Return (x, y) of the center of cell containing provided text 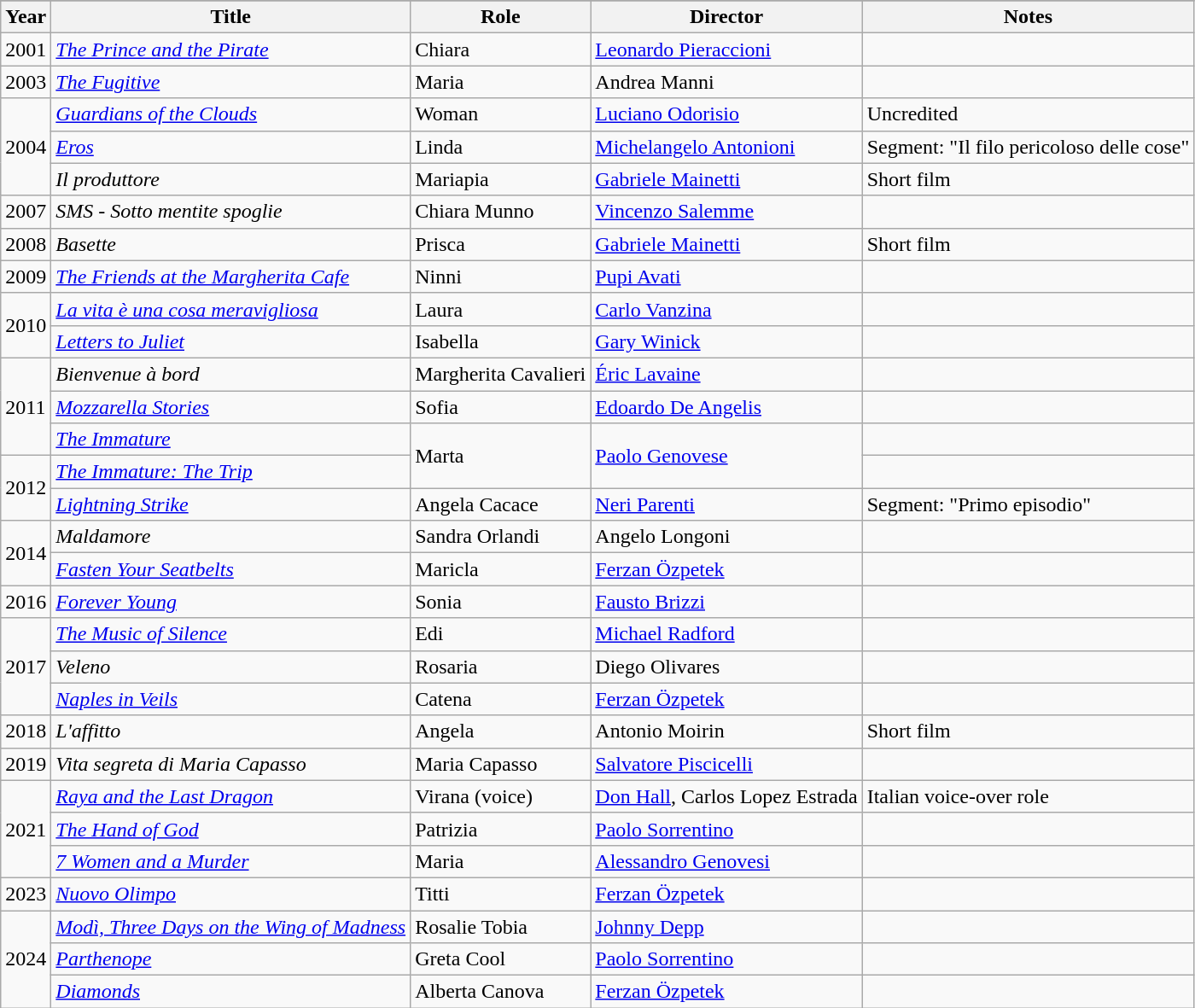
Angela Cacace (500, 504)
Rosalie Tobia (500, 926)
Edi (500, 634)
Titti (500, 894)
Uncredited (1028, 114)
Leonardo Pieraccioni (726, 50)
Virana (voice) (500, 796)
2003 (26, 82)
Don Hall, Carlos Lopez Estrada (726, 796)
2010 (26, 325)
Paolo Genovese (726, 456)
The Fugitive (230, 82)
Carlo Vanzina (726, 309)
Gary Winick (726, 341)
2024 (26, 958)
Andrea Manni (726, 82)
Eros (230, 147)
Forever Young (230, 602)
2018 (26, 731)
Diamonds (230, 992)
Mariapia (500, 179)
2014 (26, 553)
Ninni (500, 277)
Marta (500, 456)
Veleno (230, 667)
Chiara (500, 50)
2021 (26, 829)
The Immature (230, 440)
Catena (500, 699)
Alessandro Genovesi (726, 861)
Role (500, 17)
Woman (500, 114)
Segment: "Il filo pericoloso delle cose" (1028, 147)
Éric Lavaine (726, 374)
Notes (1028, 17)
The Friends at the Margherita Cafe (230, 277)
Angela (500, 731)
2012 (26, 488)
The Music of Silence (230, 634)
Alberta Canova (500, 992)
Margherita Cavalieri (500, 374)
Year (26, 17)
2007 (26, 212)
Diego Olivares (726, 667)
Segment: "Primo episodio" (1028, 504)
Sonia (500, 602)
Il produttore (230, 179)
Bienvenue à bord (230, 374)
Nuovo Olimpo (230, 894)
Maldamore (230, 537)
Patrizia (500, 829)
Linda (500, 147)
Isabella (500, 341)
Vincenzo Salemme (726, 212)
Rosaria (500, 667)
Neri Parenti (726, 504)
Edoardo De Angelis (726, 407)
2009 (26, 277)
Maricla (500, 569)
Michelangelo Antonioni (726, 147)
Raya and the Last Dragon (230, 796)
Modì, Three Days on the Wing of Madness (230, 926)
Italian voice-over role (1028, 796)
Director (726, 17)
Fasten Your Seatbelts (230, 569)
Angelo Longoni (726, 537)
Vita segreta di Maria Capasso (230, 764)
Greta Cool (500, 959)
2011 (26, 406)
Salvatore Piscicelli (726, 764)
Luciano Odorisio (726, 114)
2008 (26, 244)
Prisca (500, 244)
Title (230, 17)
The Immature: The Trip (230, 472)
2004 (26, 147)
2016 (26, 602)
2019 (26, 764)
Pupi Avati (726, 277)
Basette (230, 244)
Chiara Munno (500, 212)
2001 (26, 50)
Laura (500, 309)
L'affitto (230, 731)
Maria Capasso (500, 764)
Letters to Juliet (230, 341)
Antonio Moirin (726, 731)
Sofia (500, 407)
Parthenope (230, 959)
Mozzarella Stories (230, 407)
2023 (26, 894)
Fausto Brizzi (726, 602)
2017 (26, 667)
The Prince and the Pirate (230, 50)
Lightning Strike (230, 504)
Johnny Depp (726, 926)
The Hand of God (230, 829)
7 Women and a Murder (230, 861)
SMS - Sotto mentite spoglie (230, 212)
Guardians of the Clouds (230, 114)
Sandra Orlandi (500, 537)
La vita è una cosa meravigliosa (230, 309)
Michael Radford (726, 634)
Naples in Veils (230, 699)
